Return [x, y] of the center of cell containing provided text 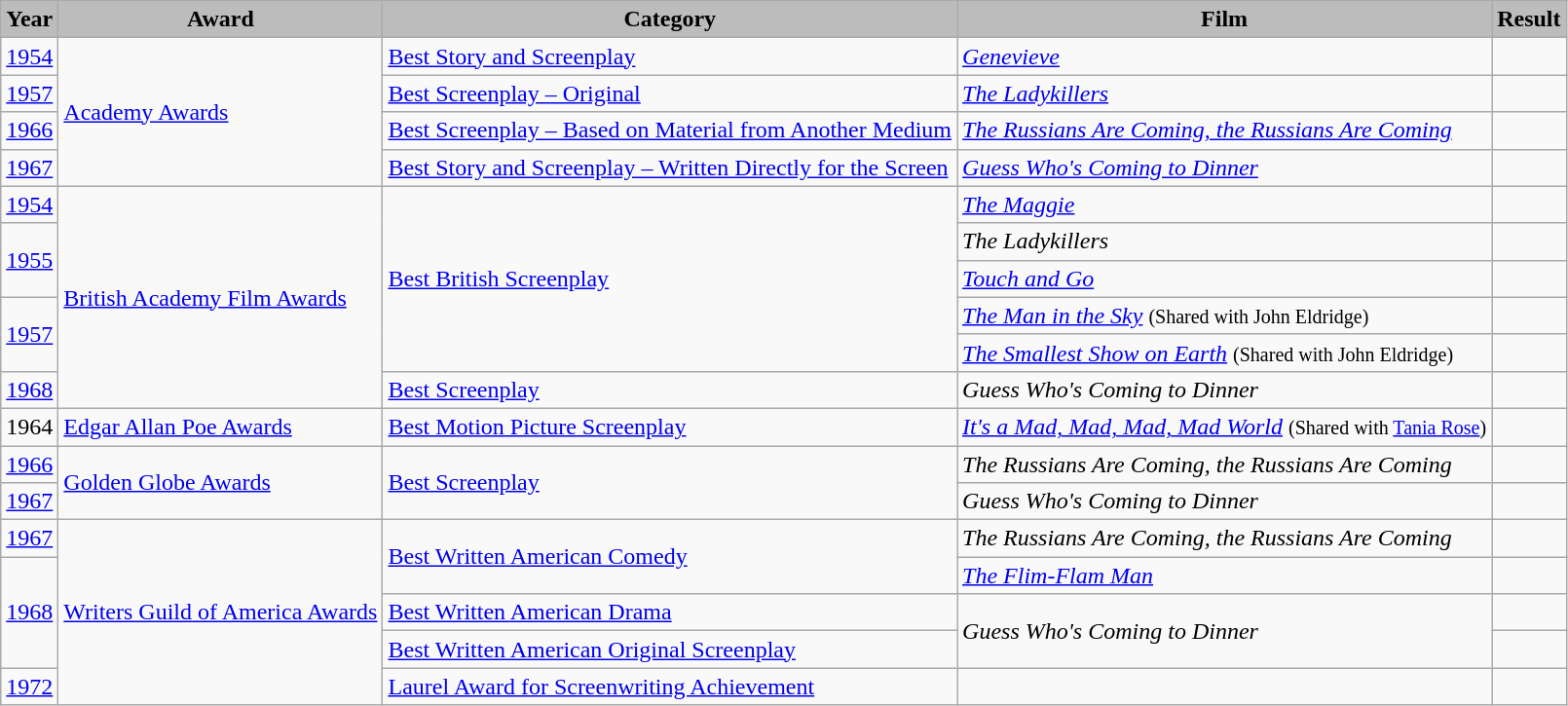
The Smallest Show on Earth (Shared with John Eldridge) [1225, 353]
The Maggie [1225, 204]
Best Written American Original Screenplay [670, 650]
Award [220, 19]
1955 [29, 260]
It's a Mad, Mad, Mad, Mad World (Shared with Tania Rose) [1225, 427]
Best Written American Comedy [670, 557]
1964 [29, 427]
Best Story and Screenplay – Written Directly for the Screen [670, 167]
Best Screenplay – Original [670, 93]
Best Screenplay – Based on Material from Another Medium [670, 130]
Academy Awards [220, 112]
The Man in the Sky (Shared with John Eldridge) [1225, 316]
Writers Guild of America Awards [220, 613]
Best Story and Screenplay [670, 56]
Best Motion Picture Screenplay [670, 427]
Best Written American Drama [670, 613]
Best British Screenplay [670, 279]
Laurel Award for Screenwriting Achievement [670, 687]
Touch and Go [1225, 279]
British Academy Film Awards [220, 297]
Year [29, 19]
Edgar Allan Poe Awards [220, 427]
Golden Globe Awards [220, 483]
The Flim-Flam Man [1225, 576]
Category [670, 19]
Film [1225, 19]
Genevieve [1225, 56]
Result [1529, 19]
1972 [29, 687]
